Identify which cell holds the provided text, then report its (X, Y) central coordinate. 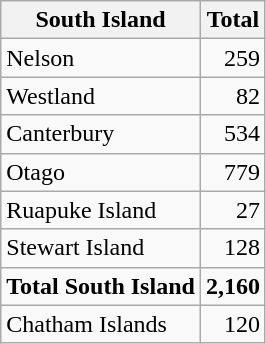
Chatham Islands (101, 324)
South Island (101, 20)
Total (232, 20)
Stewart Island (101, 248)
Total South Island (101, 286)
128 (232, 248)
Nelson (101, 58)
Canterbury (101, 134)
27 (232, 210)
Westland (101, 96)
82 (232, 96)
120 (232, 324)
779 (232, 172)
Otago (101, 172)
259 (232, 58)
Ruapuke Island (101, 210)
2,160 (232, 286)
534 (232, 134)
